Detect which cell encompasses the target text, then output its (x, y) center coordinate. 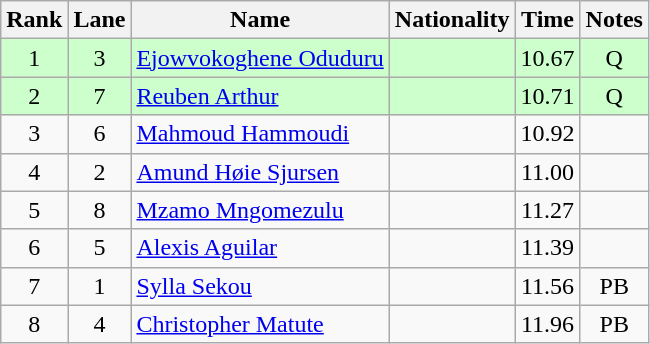
Time (548, 20)
10.71 (548, 96)
Lane (100, 20)
Mahmoud Hammoudi (260, 134)
10.67 (548, 58)
Ejowvokoghene Oduduru (260, 58)
11.39 (548, 248)
Mzamo Mngomezulu (260, 210)
Christopher Matute (260, 324)
11.27 (548, 210)
Sylla Sekou (260, 286)
11.00 (548, 172)
Nationality (452, 20)
Amund Høie Sjursen (260, 172)
11.96 (548, 324)
Alexis Aguilar (260, 248)
Rank (34, 20)
Name (260, 20)
10.92 (548, 134)
11.56 (548, 286)
Reuben Arthur (260, 96)
Notes (614, 20)
